From the cell containing the given text, extract its center point as (x, y) coordinate. 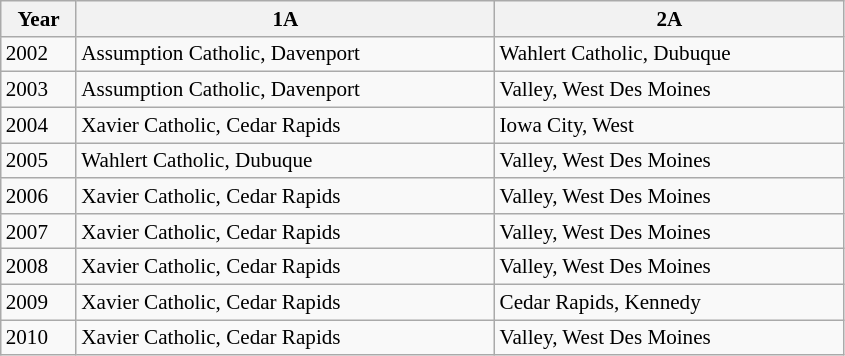
2007 (39, 230)
2A (670, 18)
2010 (39, 338)
2009 (39, 302)
2005 (39, 160)
2006 (39, 196)
Year (39, 18)
2003 (39, 90)
1A (285, 18)
2004 (39, 124)
Cedar Rapids, Kennedy (670, 302)
Iowa City, West (670, 124)
2008 (39, 266)
2002 (39, 54)
